Find where the given text appears and provide that cell's center as (x, y) coordinate. 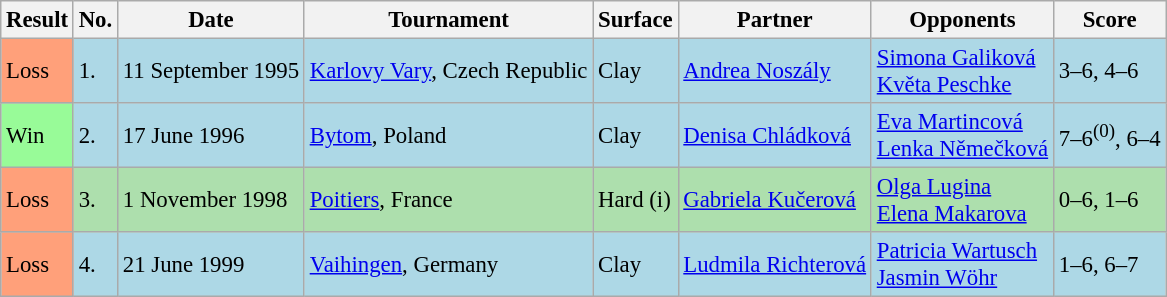
Score (1109, 20)
Eva Martincová Lenka Němečková (962, 136)
Karlovy Vary, Czech Republic (448, 72)
3–6, 4–6 (1109, 72)
21 June 1999 (210, 264)
4. (95, 264)
11 September 1995 (210, 72)
Poitiers, France (448, 200)
1–6, 6–7 (1109, 264)
Patricia Wartusch Jasmin Wöhr (962, 264)
1. (95, 72)
Vaihingen, Germany (448, 264)
Partner (774, 20)
Tournament (448, 20)
Olga Lugina Elena Makarova (962, 200)
2. (95, 136)
Opponents (962, 20)
Hard (i) (636, 200)
1 November 1998 (210, 200)
0–6, 1–6 (1109, 200)
Simona Galiková Květa Peschke (962, 72)
Date (210, 20)
Result (38, 20)
7–6(0), 6–4 (1109, 136)
Denisa Chládková (774, 136)
Gabriela Kučerová (774, 200)
Win (38, 136)
Andrea Noszály (774, 72)
No. (95, 20)
Surface (636, 20)
Bytom, Poland (448, 136)
3. (95, 200)
17 June 1996 (210, 136)
Ludmila Richterová (774, 264)
